Output the (X, Y) coordinate of the center of the cell containing the given text.  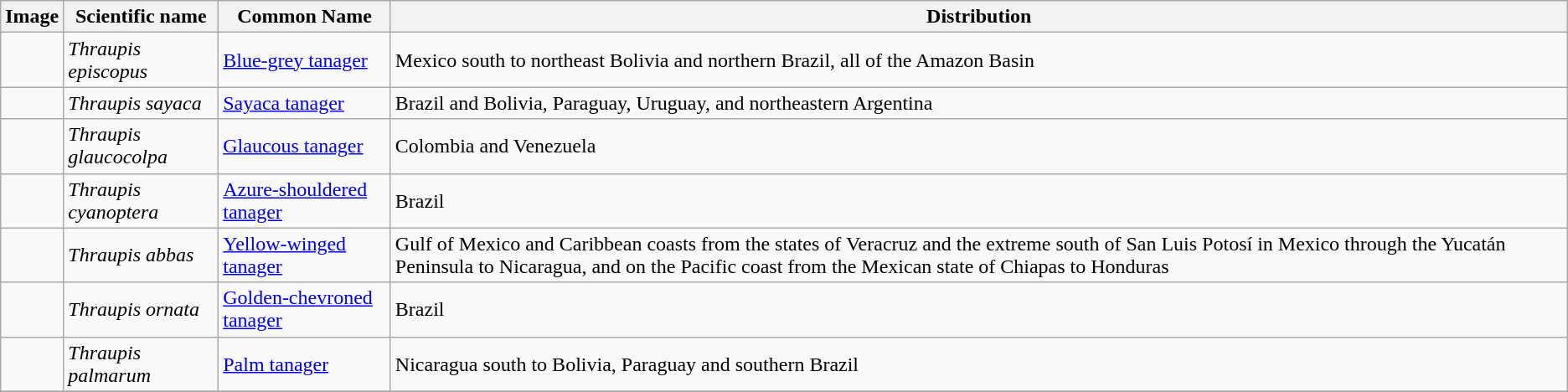
Mexico south to northeast Bolivia and northern Brazil, all of the Amazon Basin (978, 60)
Thraupis cyanoptera (141, 201)
Palm tanager (305, 364)
Thraupis ornata (141, 310)
Brazil and Bolivia, Paraguay, Uruguay, and northeastern Argentina (978, 103)
Thraupis episcopus (141, 60)
Scientific name (141, 17)
Azure-shouldered tanager (305, 201)
Common Name (305, 17)
Sayaca tanager (305, 103)
Image (32, 17)
Thraupis glaucocolpa (141, 146)
Colombia and Venezuela (978, 146)
Yellow-winged tanager (305, 255)
Golden-chevroned tanager (305, 310)
Thraupis palmarum (141, 364)
Thraupis sayaca (141, 103)
Glaucous tanager (305, 146)
Blue-grey tanager (305, 60)
Thraupis abbas (141, 255)
Distribution (978, 17)
Nicaragua south to Bolivia, Paraguay and southern Brazil (978, 364)
